Pinpoint the cell where the given text exists, returning its [X, Y] midpoint coordinate. 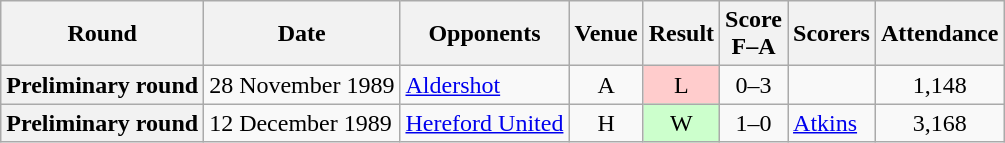
ScoreF–A [754, 34]
Result [681, 34]
Round [102, 34]
0–3 [754, 85]
Date [302, 34]
W [681, 123]
3,168 [939, 123]
Venue [606, 34]
Attendance [939, 34]
Aldershot [484, 85]
Hereford United [484, 123]
12 December 1989 [302, 123]
H [606, 123]
A [606, 85]
Scorers [832, 34]
28 November 1989 [302, 85]
1–0 [754, 123]
Opponents [484, 34]
1,148 [939, 85]
Atkins [832, 123]
L [681, 85]
